Output the [X, Y] coordinate of the center of the cell containing the given text.  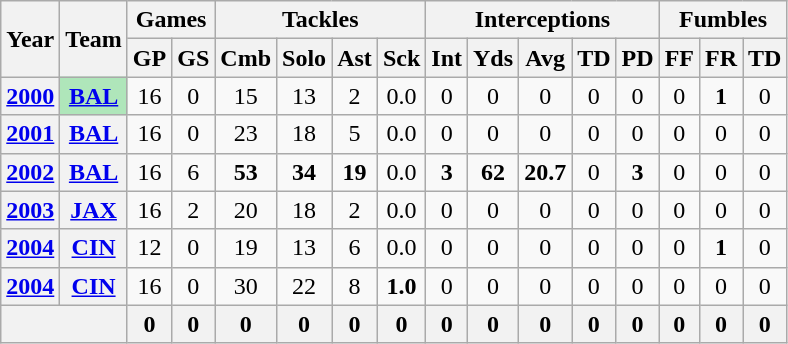
Interceptions [542, 20]
Avg [546, 58]
53 [246, 172]
34 [304, 172]
62 [494, 172]
22 [304, 286]
Team [94, 39]
Solo [304, 58]
2002 [30, 172]
5 [355, 134]
PD [638, 58]
Tackles [320, 20]
20.7 [546, 172]
FR [722, 58]
30 [246, 286]
JAX [94, 210]
12 [149, 248]
FF [679, 58]
Yds [494, 58]
2000 [30, 96]
8 [355, 286]
20 [246, 210]
2003 [30, 210]
2001 [30, 134]
Games [170, 20]
1.0 [401, 286]
GS [194, 58]
15 [246, 96]
Sck [401, 58]
Cmb [246, 58]
Year [30, 39]
Ast [355, 58]
Int [447, 58]
GP [149, 58]
23 [246, 134]
Fumbles [723, 20]
